Output the [X, Y] coordinate of the center of the cell containing the given text.  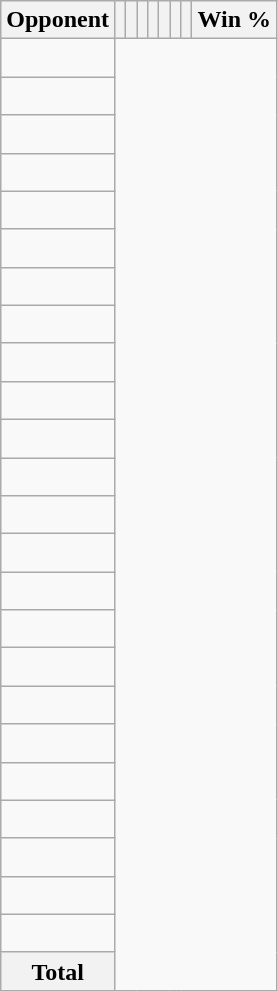
Total [58, 971]
Win % [234, 20]
Opponent [58, 20]
